Determine the [x, y] coordinate at the center of the cell enclosing the given text.  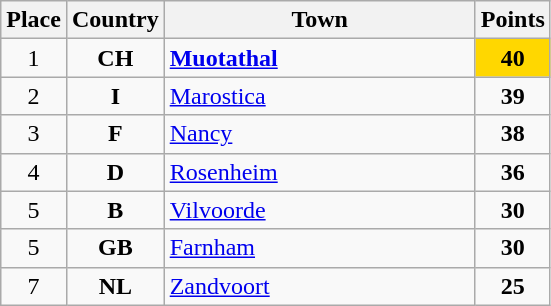
2 [34, 96]
Town [320, 20]
4 [34, 172]
Country [115, 20]
Place [34, 20]
7 [34, 286]
Rosenheim [320, 172]
38 [512, 134]
1 [34, 58]
CH [115, 58]
Marostica [320, 96]
F [115, 134]
3 [34, 134]
36 [512, 172]
B [115, 210]
NL [115, 286]
Vilvoorde [320, 210]
Points [512, 20]
GB [115, 248]
I [115, 96]
Nancy [320, 134]
25 [512, 286]
Muotathal [320, 58]
D [115, 172]
Farnham [320, 248]
40 [512, 58]
39 [512, 96]
Zandvoort [320, 286]
